Scan for the cell matching the given text and deliver its [x, y] coordinate at center. 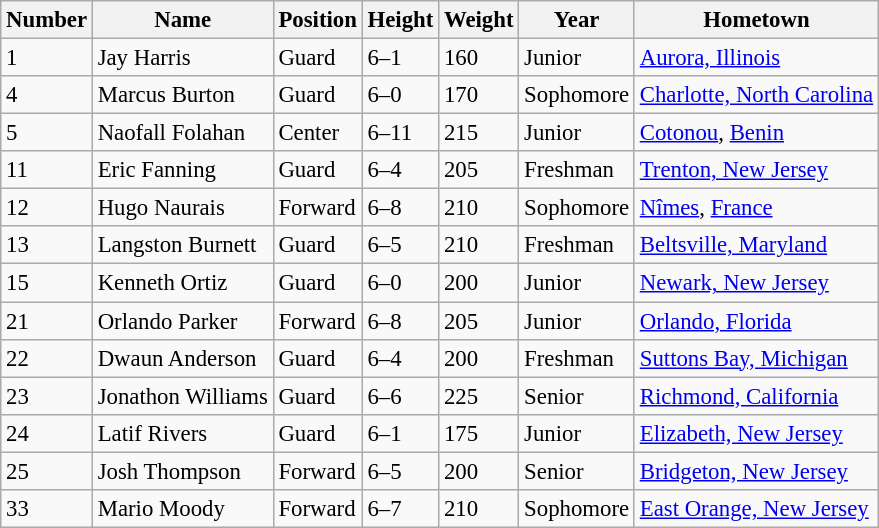
Year [577, 20]
Name [182, 20]
Number [47, 20]
4 [47, 95]
22 [47, 358]
Hometown [756, 20]
215 [479, 133]
Kenneth Ortiz [182, 283]
Height [400, 20]
Newark, New Jersey [756, 283]
Eric Fanning [182, 170]
Position [318, 20]
1 [47, 58]
Richmond, California [756, 396]
Cotonou, Benin [756, 133]
Hugo Naurais [182, 208]
11 [47, 170]
Charlotte, North Carolina [756, 95]
Latif Rivers [182, 433]
Langston Burnett [182, 245]
Josh Thompson [182, 471]
6–6 [400, 396]
33 [47, 509]
Mario Moody [182, 509]
Jay Harris [182, 58]
Marcus Burton [182, 95]
225 [479, 396]
24 [47, 433]
13 [47, 245]
Beltsville, Maryland [756, 245]
Naofall Folahan [182, 133]
Orlando Parker [182, 321]
Elizabeth, New Jersey [756, 433]
Nîmes, France [756, 208]
5 [47, 133]
160 [479, 58]
170 [479, 95]
East Orange, New Jersey [756, 509]
Jonathon Williams [182, 396]
Suttons Bay, Michigan [756, 358]
Orlando, Florida [756, 321]
23 [47, 396]
Aurora, Illinois [756, 58]
Bridgeton, New Jersey [756, 471]
12 [47, 208]
175 [479, 433]
Dwaun Anderson [182, 358]
21 [47, 321]
Trenton, New Jersey [756, 170]
Weight [479, 20]
6–7 [400, 509]
Center [318, 133]
6–11 [400, 133]
25 [47, 471]
15 [47, 283]
